Return the [x, y] coordinate for the center point of the cell that contains the specified text.  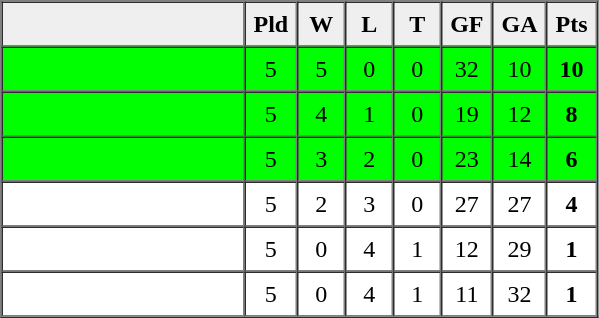
L [369, 24]
Pts [572, 24]
19 [466, 114]
GA [520, 24]
Pld [270, 24]
T [417, 24]
11 [466, 294]
14 [520, 158]
GF [466, 24]
6 [572, 158]
23 [466, 158]
8 [572, 114]
29 [520, 248]
W [321, 24]
